Return [X, Y] of the center of cell containing provided text 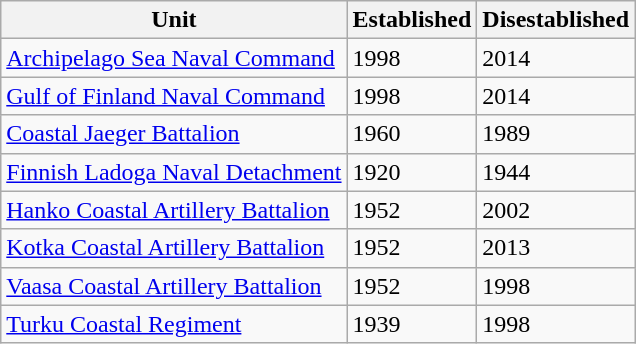
Turku Coastal Regiment [174, 324]
Finnish Ladoga Naval Detachment [174, 172]
1939 [412, 324]
Archipelago Sea Naval Command [174, 58]
1989 [556, 134]
Disestablished [556, 20]
1920 [412, 172]
Unit [174, 20]
1960 [412, 134]
2002 [556, 210]
2013 [556, 248]
1944 [556, 172]
Coastal Jaeger Battalion [174, 134]
Established [412, 20]
Vaasa Coastal Artillery Battalion [174, 286]
Gulf of Finland Naval Command [174, 96]
Kotka Coastal Artillery Battalion [174, 248]
Hanko Coastal Artillery Battalion [174, 210]
